For the text-containing cell, return its midpoint in [x, y] coordinate format. 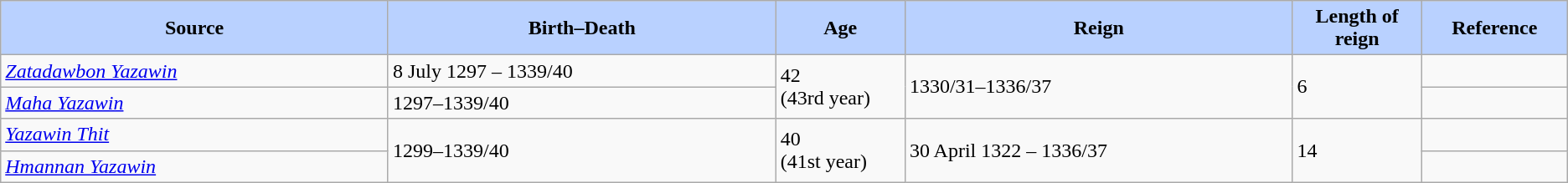
42 (43rd year) [840, 87]
Reference [1494, 28]
Yazawin Thit [194, 135]
Age [840, 28]
Hmannan Yazawin [194, 166]
1299–1339/40 [581, 150]
Reign [1099, 28]
1330/31–1336/37 [1099, 87]
Length of reign [1357, 28]
Zatadawbon Yazawin [194, 71]
30 April 1322 – 1336/37 [1099, 150]
14 [1357, 150]
Source [194, 28]
8 July 1297 – 1339/40 [581, 71]
Maha Yazawin [194, 103]
40 (41st year) [840, 150]
6 [1357, 87]
1297–1339/40 [581, 103]
Birth–Death [581, 28]
